Search for the cell housing the specified text and yield its (x, y) center coordinate. 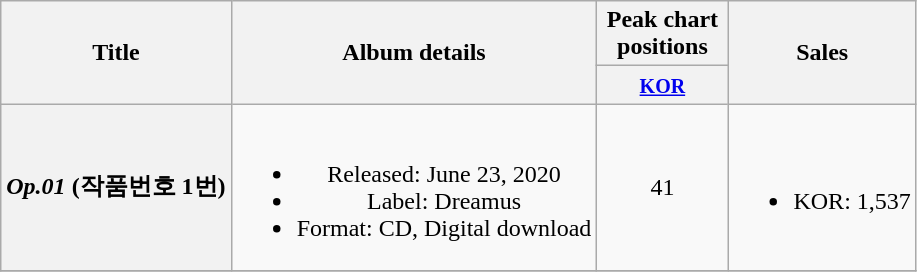
KOR (662, 85)
Released: June 23, 2020Label: DreamusFormat: CD, Digital download (414, 188)
41 (662, 188)
Album details (414, 52)
Peak chart positions (662, 34)
Title (116, 52)
KOR: 1,537 (822, 188)
Sales (822, 52)
Op.01 (작품번호 1번) (116, 188)
